Find where the given text appears and provide that cell's center as (X, Y) coordinate. 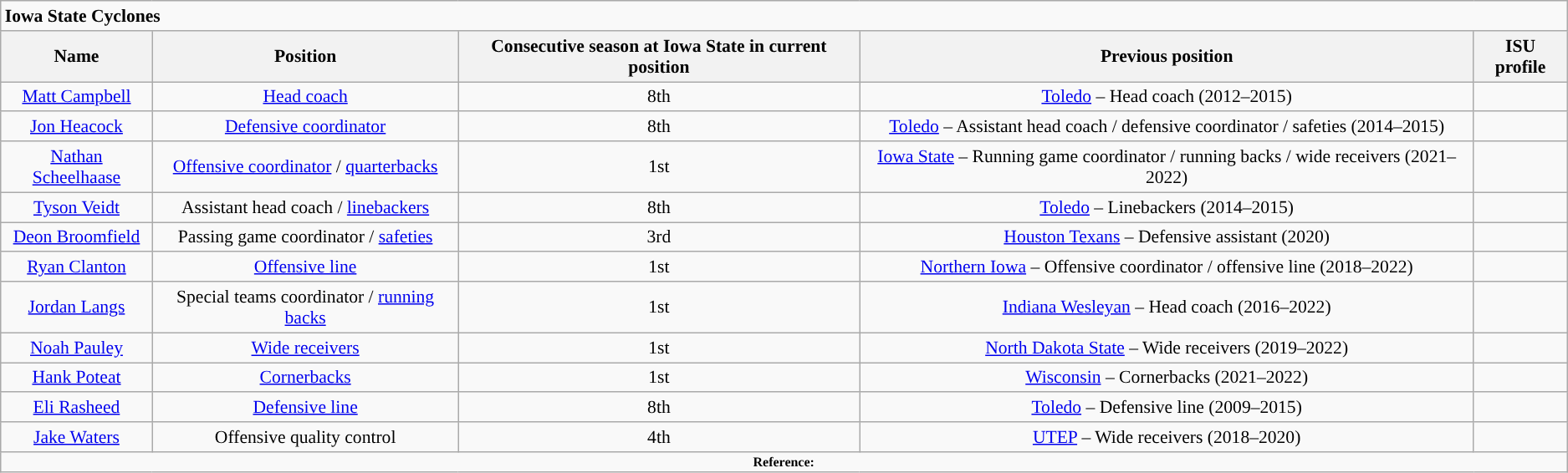
North Dakota State – Wide receivers (2019–2022) (1167, 348)
Toledo – Assistant head coach / defensive coordinator / safeties (2014–2015) (1167, 127)
ISU profile (1520, 57)
Jake Waters (77, 437)
Eli Rasheed (77, 408)
Hank Poteat (77, 378)
Previous position (1167, 57)
Ryan Clanton (77, 267)
Wisconsin – Cornerbacks (2021–2022) (1167, 378)
Toledo – Head coach (2012–2015) (1167, 97)
Iowa State Cyclones (784, 16)
Offensive line (305, 267)
Nathan Scheelhaase (77, 167)
Northern Iowa – Offensive coordinator / offensive line (2018–2022) (1167, 267)
4th (659, 437)
Matt Campbell (77, 97)
Assistant head coach / linebackers (305, 207)
Tyson Veidt (77, 207)
Defensive line (305, 408)
Cornerbacks (305, 378)
Noah Pauley (77, 348)
Offensive quality control (305, 437)
Name (77, 57)
Iowa State – Running game coordinator / running backs / wide receivers (2021–2022) (1167, 167)
Deon Broomfield (77, 237)
Toledo – Defensive line (2009–2015) (1167, 408)
Position (305, 57)
Wide receivers (305, 348)
Jordan Langs (77, 308)
UTEP – Wide receivers (2018–2020) (1167, 437)
Consecutive season at Iowa State in current position (659, 57)
Offensive coordinator / quarterbacks (305, 167)
3rd (659, 237)
Special teams coordinator / running backs (305, 308)
Houston Texans – Defensive assistant (2020) (1167, 237)
Head coach (305, 97)
Defensive coordinator (305, 127)
Passing game coordinator / safeties (305, 237)
Toledo – Linebackers (2014–2015) (1167, 207)
Reference: (784, 462)
Indiana Wesleyan – Head coach (2016–2022) (1167, 308)
Jon Heacock (77, 127)
